Capture the cell that displays the provided text and extract its [x, y] central coordinate. 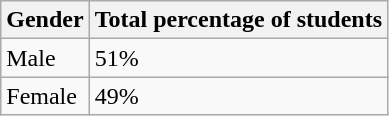
51% [238, 58]
49% [238, 96]
Female [45, 96]
Gender [45, 20]
Total percentage of students [238, 20]
Male [45, 58]
